From the cell containing the given text, extract its center point as [X, Y] coordinate. 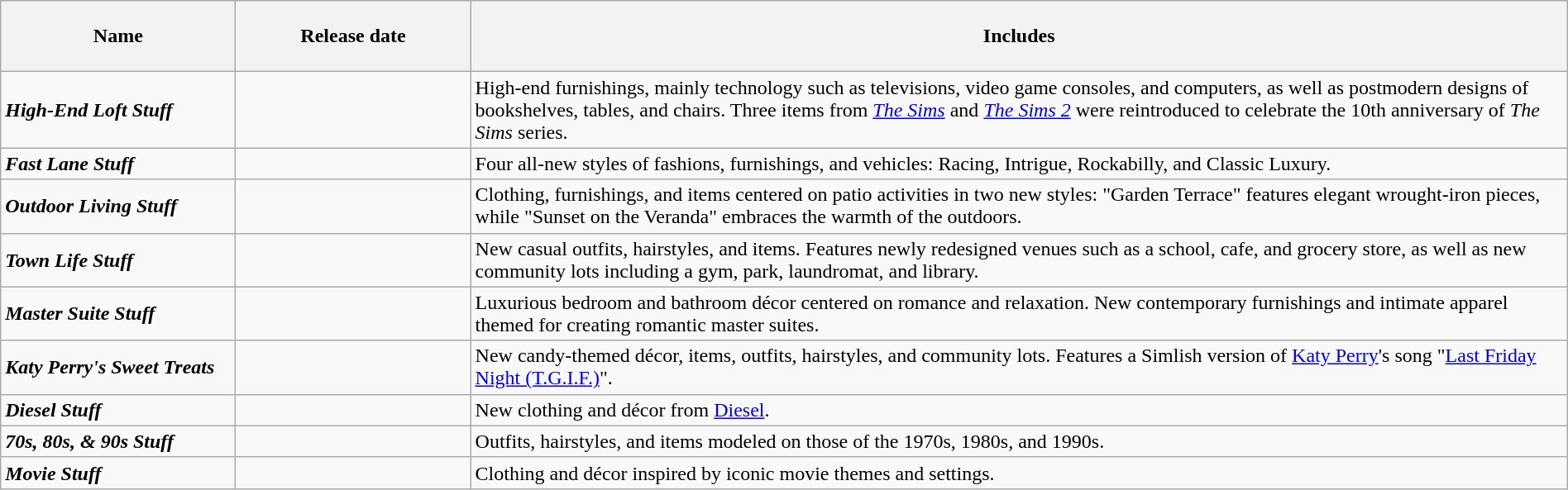
Name [118, 36]
Master Suite Stuff [118, 314]
Fast Lane Stuff [118, 164]
New clothing and décor from Diesel. [1019, 410]
Outdoor Living Stuff [118, 207]
Clothing and décor inspired by iconic movie themes and settings. [1019, 473]
Includes [1019, 36]
Town Life Stuff [118, 259]
Outfits, hairstyles, and items modeled on those of the 1970s, 1980s, and 1990s. [1019, 441]
Four all‐new styles of fashions, furnishings, and vehicles: Racing, Intrigue, Rockabilly, and Classic Luxury. [1019, 164]
Katy Perry's Sweet Treats [118, 367]
70s, 80s, & 90s Stuff [118, 441]
Diesel Stuff [118, 410]
High-End Loft Stuff [118, 110]
Release date [353, 36]
Movie Stuff [118, 473]
